Determine the [x, y] coordinate at the center of the cell enclosing the given text.  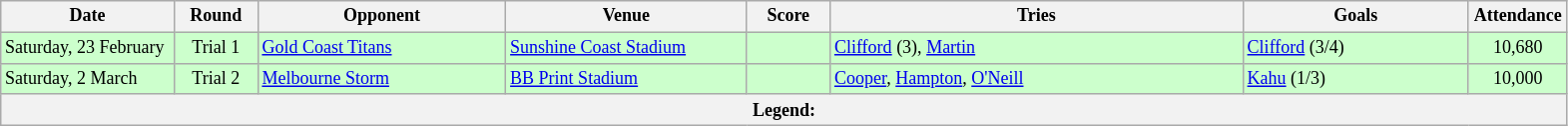
BB Print Stadium [627, 78]
Goals [1355, 16]
10,000 [1517, 78]
Attendance [1517, 16]
10,680 [1517, 48]
Clifford (3), Martin [1037, 48]
Legend: [784, 110]
Trial 2 [216, 78]
Venue [627, 16]
Opponent [381, 16]
Saturday, 2 March [88, 78]
Saturday, 23 February [88, 48]
Round [216, 16]
Date [88, 16]
Score [788, 16]
Cooper, Hampton, O'Neill [1037, 78]
Clifford (3/4) [1355, 48]
Gold Coast Titans [381, 48]
Trial 1 [216, 48]
Melbourne Storm [381, 78]
Tries [1037, 16]
Sunshine Coast Stadium [627, 48]
Kahu (1/3) [1355, 78]
